Return the (x, y) coordinate for the center point of the cell that contains the specified text.  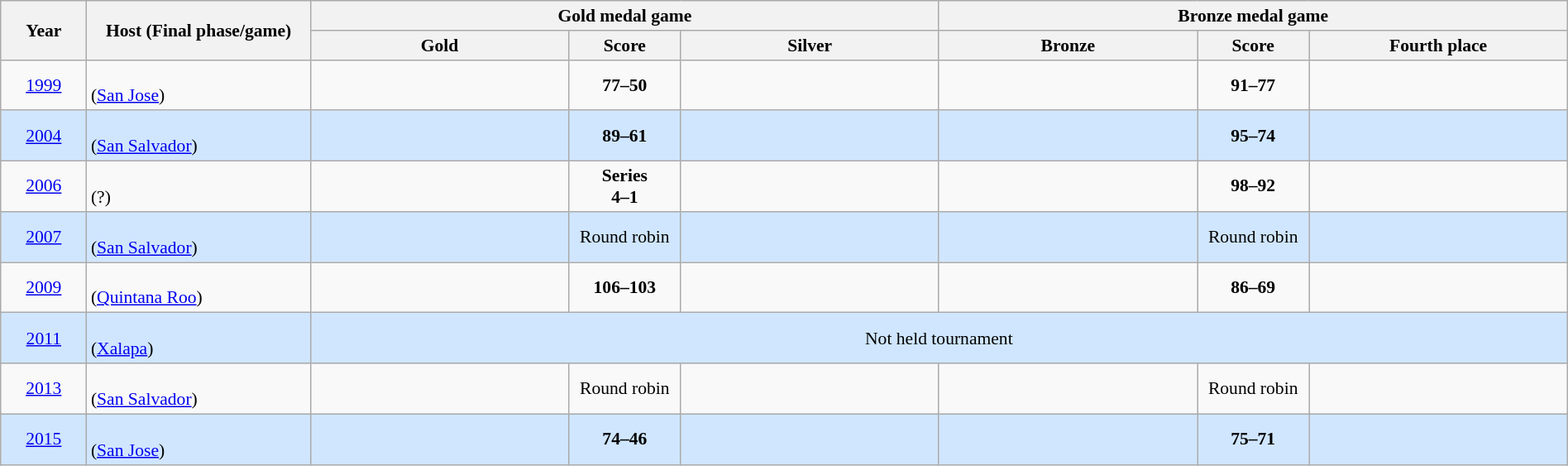
2004 (44, 136)
Year (44, 30)
98–92 (1254, 187)
95–74 (1254, 136)
(Xalapa) (198, 338)
Silver (810, 46)
Not held tournament (939, 338)
89–61 (625, 136)
106–103 (625, 288)
Gold medal game (624, 16)
Fourth place (1438, 46)
2007 (44, 237)
2011 (44, 338)
1999 (44, 84)
Host (Final phase/game) (198, 30)
75–71 (1254, 439)
2015 (44, 439)
86–69 (1254, 288)
(Quintana Roo) (198, 288)
Bronze (1068, 46)
2009 (44, 288)
2013 (44, 389)
77–50 (625, 84)
91–77 (1254, 84)
Series4–1 (625, 187)
Bronze medal game (1253, 16)
Gold (439, 46)
(?) (198, 187)
74–46 (625, 439)
2006 (44, 187)
